Identify which cell holds the provided text, then report its [x, y] central coordinate. 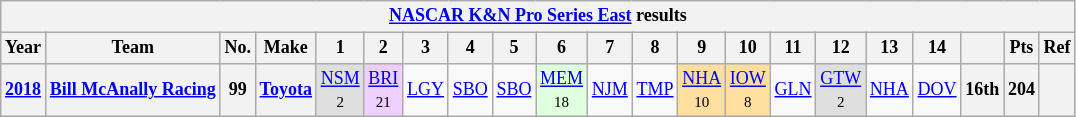
Year [24, 48]
NASCAR K&N Pro Series East results [538, 16]
BRI21 [384, 90]
99 [238, 90]
NHA10 [702, 90]
NSM2 [340, 90]
Team [132, 48]
Bill McAnally Racing [132, 90]
2018 [24, 90]
6 [562, 48]
IOW8 [748, 90]
10 [748, 48]
204 [1022, 90]
13 [890, 48]
Ref [1057, 48]
NHA [890, 90]
4 [470, 48]
8 [655, 48]
9 [702, 48]
14 [937, 48]
Pts [1022, 48]
TMP [655, 90]
16th [982, 90]
12 [841, 48]
GTW2 [841, 90]
3 [426, 48]
NJM [610, 90]
5 [514, 48]
2 [384, 48]
LGY [426, 90]
11 [793, 48]
1 [340, 48]
Make [286, 48]
No. [238, 48]
7 [610, 48]
Toyota [286, 90]
GLN [793, 90]
MEM18 [562, 90]
DOV [937, 90]
